Provide the [x, y] coordinate of the cell's center where the given text is located.  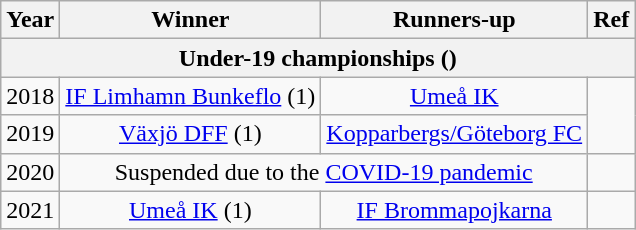
Runners-up [454, 20]
Winner [190, 20]
2020 [30, 172]
Under-19 championships () [318, 58]
IF Brommapojkarna [454, 210]
Year [30, 20]
2021 [30, 210]
Umeå IK (1) [190, 210]
Ref [612, 20]
2019 [30, 134]
Växjö DFF (1) [190, 134]
Kopparbergs/Göteborg FC [454, 134]
Umeå IK [454, 96]
IF Limhamn Bunkeflo (1) [190, 96]
Suspended due to the COVID-19 pandemic [324, 172]
2018 [30, 96]
